Find where the given text appears and provide that cell's center as (X, Y) coordinate. 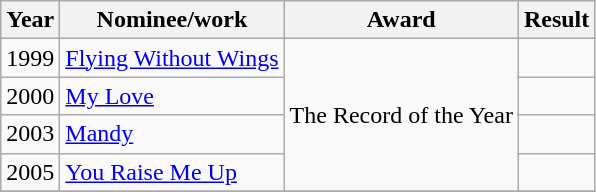
You Raise Me Up (172, 172)
2000 (30, 96)
Flying Without Wings (172, 58)
Mandy (172, 134)
2005 (30, 172)
2003 (30, 134)
Result (556, 20)
My Love (172, 96)
Year (30, 20)
1999 (30, 58)
Nominee/work (172, 20)
The Record of the Year (401, 115)
Award (401, 20)
